Find where the given text appears and provide that cell's center as [X, Y] coordinate. 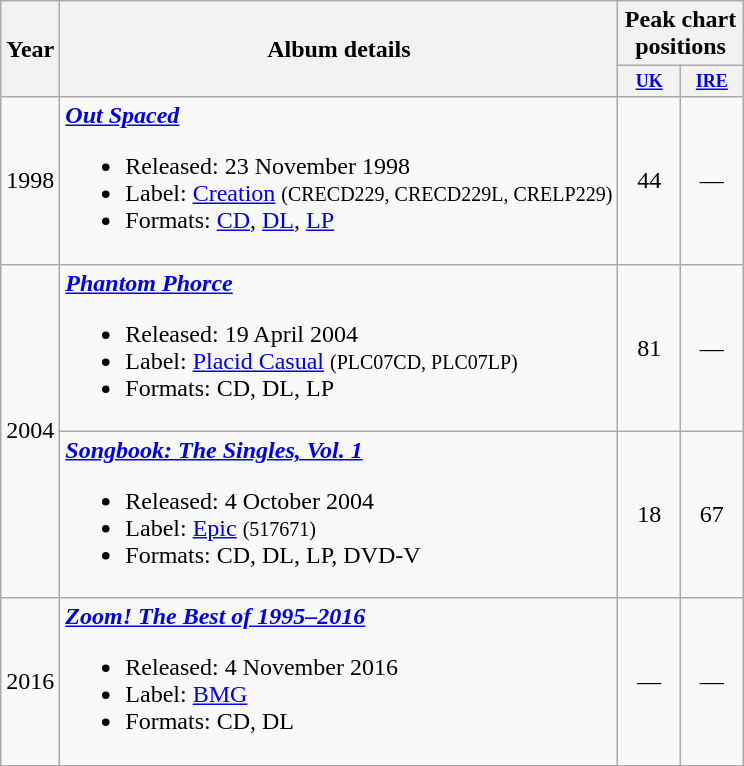
Peak chart positions [680, 34]
Songbook: The Singles, Vol. 1Released: 4 October 2004Label: Epic (517671)Formats: CD, DL, LP, DVD-V [339, 514]
67 [712, 514]
Album details [339, 49]
2016 [30, 682]
1998 [30, 180]
44 [650, 180]
Year [30, 49]
UK [650, 82]
Out SpacedReleased: 23 November 1998Label: Creation (CRECD229, CRECD229L, CRELP229)Formats: CD, DL, LP [339, 180]
Phantom PhorceReleased: 19 April 2004Label: Placid Casual (PLC07CD, PLC07LP)Formats: CD, DL, LP [339, 348]
81 [650, 348]
IRE [712, 82]
Zoom! The Best of 1995–2016Released: 4 November 2016Label: BMGFormats: CD, DL [339, 682]
18 [650, 514]
2004 [30, 431]
